Pinpoint the cell where the given text exists, returning its (X, Y) midpoint coordinate. 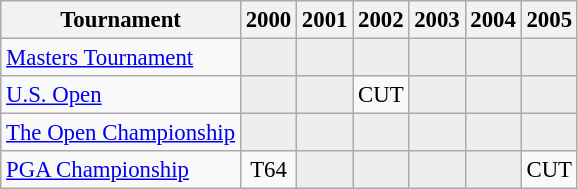
2004 (493, 20)
2000 (268, 20)
PGA Championship (121, 170)
2001 (325, 20)
2005 (549, 20)
2002 (381, 20)
2003 (437, 20)
U.S. Open (121, 95)
Tournament (121, 20)
Masters Tournament (121, 58)
T64 (268, 170)
The Open Championship (121, 133)
